Detect which cell encompasses the target text, then output its [X, Y] center coordinate. 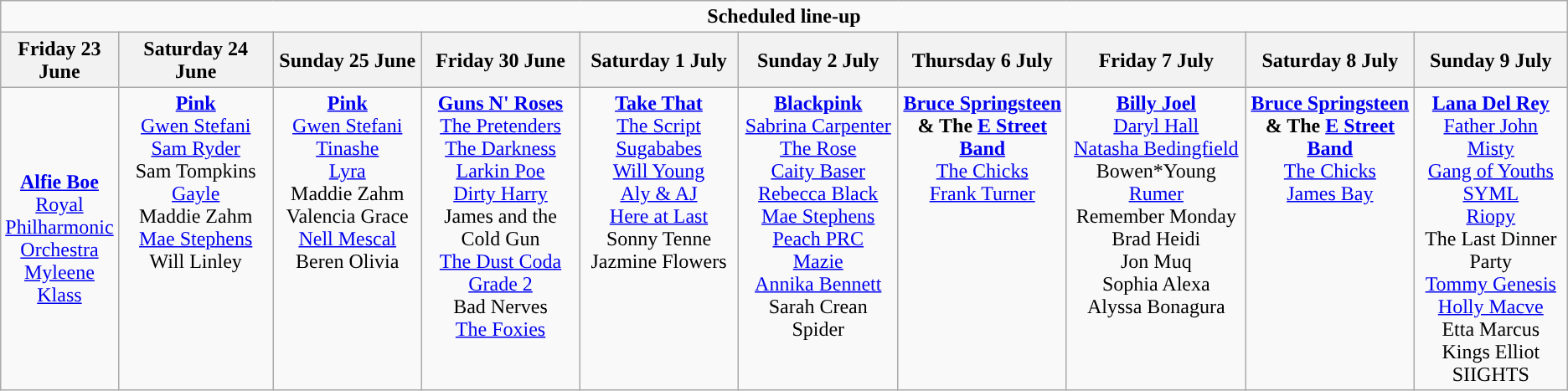
Friday 23 June [59, 60]
Billy Joel Daryl Hall Natasha Bedingfield Bowen*Young Rumer Remember Monday Brad Heidi Jon Muq Sophia Alexa Alyssa Bonagura [1156, 239]
Saturday 24 June [196, 60]
Lana Del Rey Father John MistyGang of YouthsSYMLRiopy The Last Dinner Party Tommy Genesis Holly Macve Etta Marcus Kings Elliot SIIGHTS [1491, 239]
Bruce Springsteen & The E Street Band The Chicks Frank Turner [982, 239]
Bruce Springsteen & The E Street Band The Chicks James Bay [1330, 239]
Pink Gwen Stefani Sam Ryder Sam Tompkins Gayle Maddie Zahm Mae Stephens Will Linley [196, 239]
Sunday 2 July [818, 60]
Friday 7 July [1156, 60]
Guns N' Roses The Pretenders The Darkness Larkin Poe Dirty Harry James and the Cold Gun The Dust Coda Grade 2 Bad Nerves The Foxies [501, 239]
Saturday 8 July [1330, 60]
Sunday 9 July [1491, 60]
Take That The ScriptSugababes Will Young Aly & AJ Here at Last Sonny Tenne Jazmine Flowers [658, 239]
Sunday 25 June [347, 60]
Thursday 6 July [982, 60]
Alfie Boe Royal Philharmonic Orchestra Myleene Klass [59, 239]
Blackpink Sabrina Carpenter The Rose Caity Baser Rebecca Black Mae Stephens Peach PRC Mazie Annika Bennett Sarah Crean Spider [818, 239]
Pink Gwen Stefani Tinashe Lyra Maddie Zahm Valencia Grace Nell Mescal Beren Olivia [347, 239]
Scheduled line-up [784, 17]
Friday 30 June [501, 60]
Saturday 1 July [658, 60]
